Search for the cell housing the specified text and yield its [x, y] center coordinate. 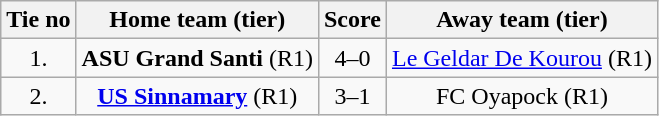
FC Oyapock (R1) [522, 96]
2. [38, 96]
4–0 [352, 58]
Away team (tier) [522, 20]
Tie no [38, 20]
Score [352, 20]
Home team (tier) [197, 20]
1. [38, 58]
US Sinnamary (R1) [197, 96]
3–1 [352, 96]
ASU Grand Santi (R1) [197, 58]
Le Geldar De Kourou (R1) [522, 58]
